Return [x, y] of the center of cell containing provided text 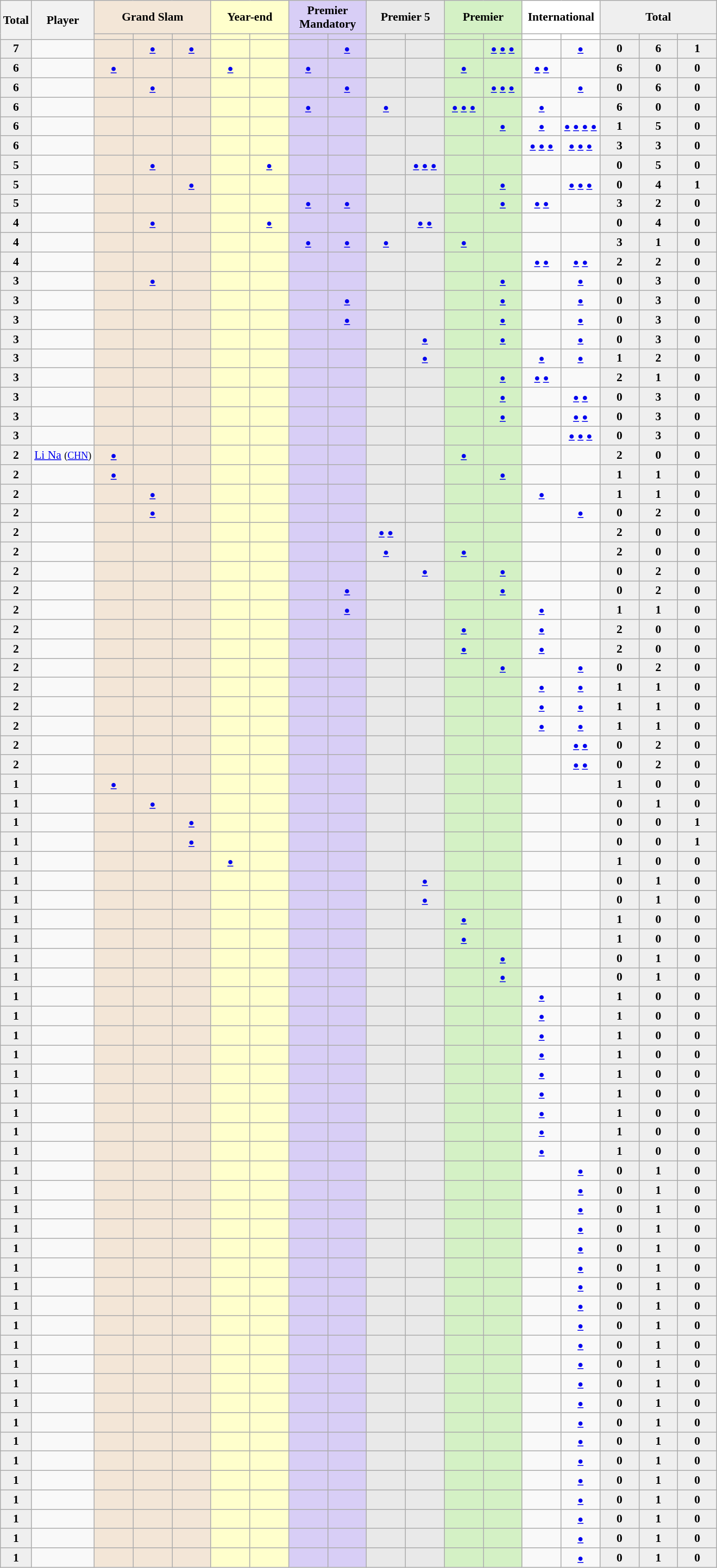
Li Na (CHN) [63, 456]
Premier [483, 17]
7 [16, 49]
Player [63, 20]
International [561, 17]
● ● ● ● [581, 127]
Year-end [250, 17]
Premier Mandatory [328, 17]
Premier 5 [405, 17]
Grand Slam [152, 17]
